For the text-containing cell, return its midpoint in (x, y) coordinate format. 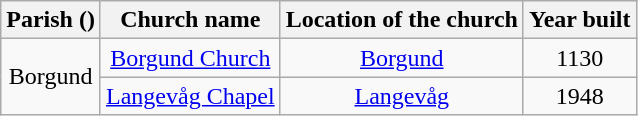
Borgund Church (190, 58)
Location of the church (402, 20)
Langevåg (402, 96)
Year built (580, 20)
Parish () (51, 20)
1948 (580, 96)
Church name (190, 20)
1130 (580, 58)
Langevåg Chapel (190, 96)
